Return the (X, Y) coordinate for the center point of the cell that contains the specified text.  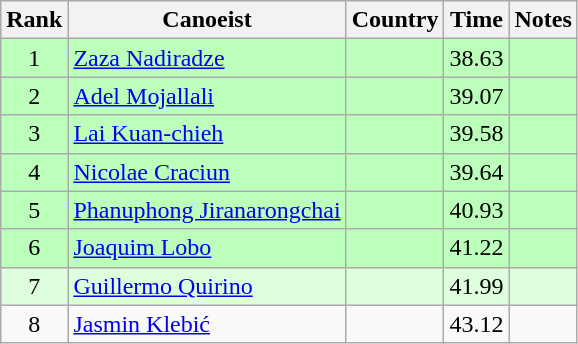
3 (34, 134)
Notes (543, 20)
Guillermo Quirino (207, 286)
4 (34, 172)
Rank (34, 20)
38.63 (476, 58)
Jasmin Klebić (207, 324)
Canoeist (207, 20)
8 (34, 324)
1 (34, 58)
7 (34, 286)
Lai Kuan-chieh (207, 134)
Time (476, 20)
Phanuphong Jiranarongchai (207, 210)
Country (395, 20)
39.58 (476, 134)
6 (34, 248)
39.07 (476, 96)
Adel Mojallali (207, 96)
Joaquim Lobo (207, 248)
39.64 (476, 172)
5 (34, 210)
Zaza Nadiradze (207, 58)
43.12 (476, 324)
40.93 (476, 210)
Nicolae Craciun (207, 172)
2 (34, 96)
41.99 (476, 286)
41.22 (476, 248)
